Locate the cell with the specified text and output its [x, y] center coordinate. 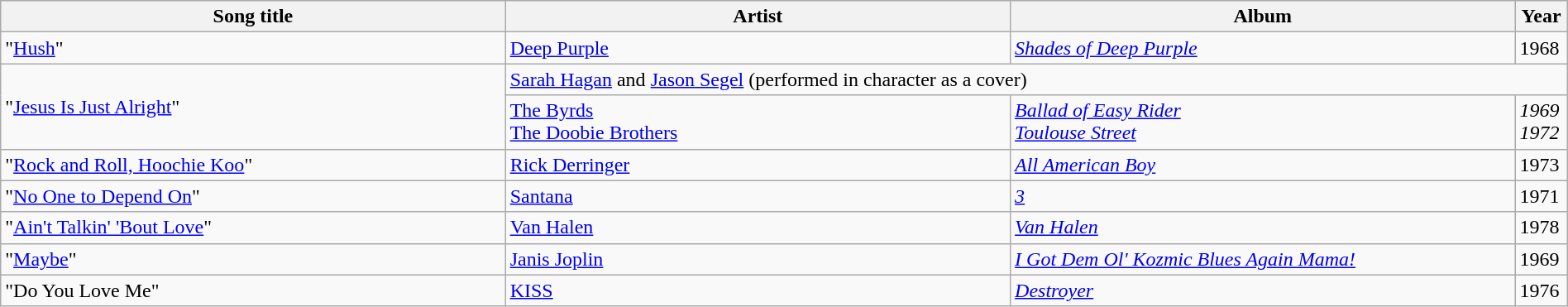
19691972 [1542, 122]
Album [1263, 17]
Rick Derringer [758, 165]
"Rock and Roll, Hoochie Koo" [253, 165]
1969 [1542, 259]
Destroyer [1263, 290]
1968 [1542, 48]
"Jesus Is Just Alright" [253, 106]
1978 [1542, 228]
The ByrdsThe Doobie Brothers [758, 122]
Ballad of Easy Rider Toulouse Street [1263, 122]
3 [1263, 196]
I Got Dem Ol' Kozmic Blues Again Mama! [1263, 259]
1973 [1542, 165]
KISS [758, 290]
Shades of Deep Purple [1263, 48]
Sarah Hagan and Jason Segel (performed in character as a cover) [1036, 79]
Santana [758, 196]
Janis Joplin [758, 259]
1971 [1542, 196]
All American Boy [1263, 165]
"Maybe" [253, 259]
Song title [253, 17]
"No One to Depend On" [253, 196]
1976 [1542, 290]
Artist [758, 17]
"Hush" [253, 48]
"Ain't Talkin' 'Bout Love" [253, 228]
Year [1542, 17]
Deep Purple [758, 48]
"Do You Love Me" [253, 290]
